Locate the cell with the specified text and output its [X, Y] center coordinate. 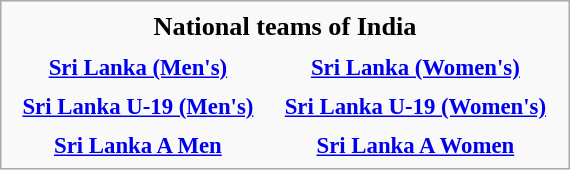
Sri Lanka U-19 (Women's) [416, 107]
Sri Lanka (Women's) [416, 68]
Sri Lanka A Women [416, 146]
Sri Lanka U-19 (Men's) [138, 107]
Sri Lanka A Men [138, 146]
Sri Lanka (Men's) [138, 68]
National teams of India [285, 26]
